Locate the cell with the specified text and output its (X, Y) center coordinate. 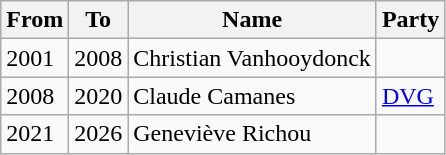
2001 (35, 58)
Party (410, 20)
Name (252, 20)
To (98, 20)
Christian Vanhooydonck (252, 58)
DVG (410, 96)
2026 (98, 134)
2021 (35, 134)
Geneviève Richou (252, 134)
Claude Camanes (252, 96)
From (35, 20)
2020 (98, 96)
